Return (X, Y) of the center of cell containing provided text 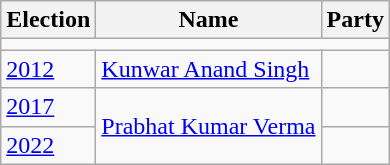
Prabhat Kumar Verma (208, 126)
2022 (48, 145)
Name (208, 20)
Party (355, 20)
Kunwar Anand Singh (208, 69)
2017 (48, 107)
Election (48, 20)
2012 (48, 69)
